Detect which cell encompasses the target text, then output its (x, y) center coordinate. 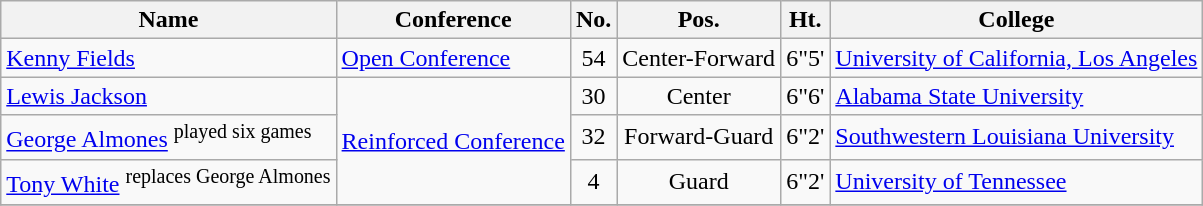
Conference (453, 20)
Alabama State University (1016, 96)
College (1016, 20)
6"5' (806, 58)
Forward-Guard (699, 138)
Center-Forward (699, 58)
4 (593, 182)
University of Tennessee (1016, 182)
Open Conference (453, 58)
Ht. (806, 20)
Lewis Jackson (168, 96)
30 (593, 96)
No. (593, 20)
6"6' (806, 96)
George Almones played six games (168, 138)
Name (168, 20)
Kenny Fields (168, 58)
Guard (699, 182)
54 (593, 58)
32 (593, 138)
Tony White replaces George Almones (168, 182)
University of California, Los Angeles (1016, 58)
Reinforced Conference (453, 140)
Pos. (699, 20)
Southwestern Louisiana University (1016, 138)
Center (699, 96)
